From the cell containing the given text, extract its center point as [x, y] coordinate. 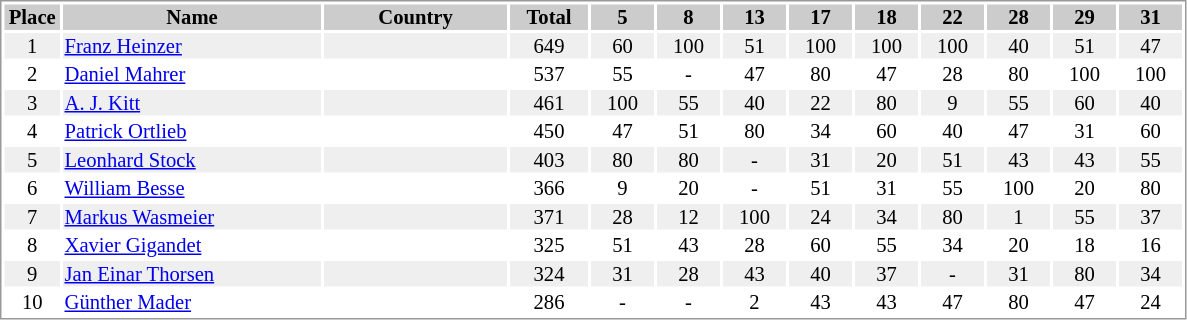
7 [32, 217]
13 [754, 17]
Jan Einar Thorsen [192, 274]
Markus Wasmeier [192, 217]
4 [32, 131]
12 [688, 217]
10 [32, 303]
Country [416, 17]
A. J. Kitt [192, 103]
537 [549, 75]
286 [549, 303]
461 [549, 103]
366 [549, 189]
17 [820, 17]
Patrick Ortlieb [192, 131]
6 [32, 189]
403 [549, 160]
3 [32, 103]
371 [549, 217]
Total [549, 17]
29 [1084, 17]
Daniel Mahrer [192, 75]
Leonhard Stock [192, 160]
Günther Mader [192, 303]
649 [549, 46]
Name [192, 17]
William Besse [192, 189]
Place [32, 17]
450 [549, 131]
Xavier Gigandet [192, 245]
325 [549, 245]
16 [1150, 245]
Franz Heinzer [192, 46]
324 [549, 274]
